From the cell containing the given text, extract its center point as [X, Y] coordinate. 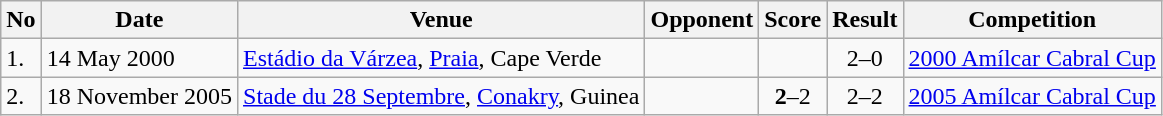
2. [21, 96]
14 May 2000 [139, 58]
Venue [442, 20]
No [21, 20]
Opponent [702, 20]
1. [21, 58]
2005 Amílcar Cabral Cup [1032, 96]
Stade du 28 Septembre, Conakry, Guinea [442, 96]
Competition [1032, 20]
2000 Amílcar Cabral Cup [1032, 58]
18 November 2005 [139, 96]
Estádio da Várzea, Praia, Cape Verde [442, 58]
Score [793, 20]
Date [139, 20]
2–0 [865, 58]
Result [865, 20]
